Determine the (x, y) coordinate at the center of the cell enclosing the given text.  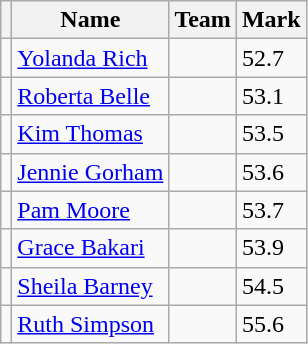
Grace Bakari (90, 248)
Yolanda Rich (90, 58)
55.6 (271, 324)
Name (90, 20)
Kim Thomas (90, 134)
Roberta Belle (90, 96)
Team (203, 20)
Ruth Simpson (90, 324)
54.5 (271, 286)
Mark (271, 20)
53.5 (271, 134)
Pam Moore (90, 210)
52.7 (271, 58)
Sheila Barney (90, 286)
53.9 (271, 248)
53.7 (271, 210)
Jennie Gorham (90, 172)
53.6 (271, 172)
53.1 (271, 96)
